Search for the cell housing the specified text and yield its [x, y] center coordinate. 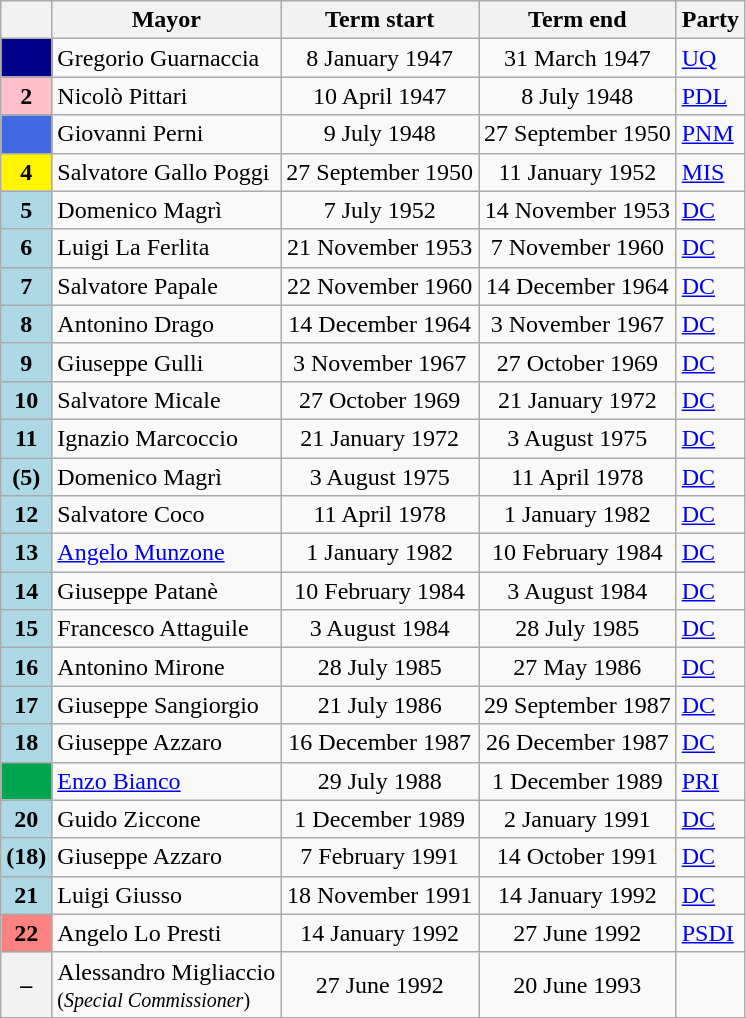
21 [26, 895]
11 January 1952 [577, 172]
5 [26, 210]
(18) [26, 857]
7 November 1960 [577, 248]
Salvatore Gallo Poggi [166, 172]
2 [26, 96]
Angelo Lo Presti [166, 933]
10 April 1947 [380, 96]
Giuseppe Sangiorgio [166, 705]
Gregorio Guarnaccia [166, 58]
Salvatore Papale [166, 286]
21 November 1953 [380, 248]
18 November 1991 [380, 895]
Luigi La Ferlita [166, 248]
20 June 1993 [577, 984]
Giovanni Perni [166, 134]
7 July 1952 [380, 210]
UQ [710, 58]
8 July 1948 [577, 96]
Nicolò Pittari [166, 96]
PSDI [710, 933]
Enzo Bianco [166, 781]
Guido Ziccone [166, 819]
13 [26, 553]
Alessandro Migliaccio(Special Commissioner) [166, 984]
8 [26, 324]
18 [26, 743]
Mayor [166, 20]
6 [26, 248]
– [26, 984]
PNM [710, 134]
Giuseppe Patanè [166, 591]
29 September 1987 [577, 705]
10 [26, 400]
Salvatore Micale [166, 400]
29 July 1988 [380, 781]
14 October 1991 [577, 857]
20 [26, 819]
26 December 1987 [577, 743]
17 [26, 705]
2 January 1991 [577, 819]
15 [26, 629]
Antonino Mirone [166, 667]
PRI [710, 781]
Ignazio Marcoccio [166, 438]
22 November 1960 [380, 286]
Party [710, 20]
14 [26, 591]
Salvatore Coco [166, 515]
Term start [380, 20]
9 July 1948 [380, 134]
Antonino Drago [166, 324]
27 May 1986 [577, 667]
Francesco Attaguile [166, 629]
Luigi Giusso [166, 895]
7 [26, 286]
16 [26, 667]
11 [26, 438]
8 January 1947 [380, 58]
7 February 1991 [380, 857]
21 July 1986 [380, 705]
Term end [577, 20]
16 December 1987 [380, 743]
31 March 1947 [577, 58]
PDL [710, 96]
12 [26, 515]
22 [26, 933]
4 [26, 172]
14 November 1953 [577, 210]
(5) [26, 477]
9 [26, 362]
Angelo Munzone [166, 553]
MIS [710, 172]
Giuseppe Gulli [166, 362]
